Determine the [x, y] coordinate at the center of the cell enclosing the given text.  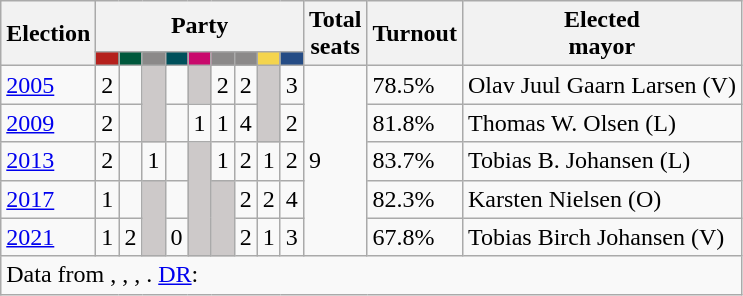
2005 [48, 85]
2017 [48, 199]
Thomas W. Olsen (L) [602, 123]
0 [176, 237]
Tobias Birch Johansen (V) [602, 237]
Olav Juul Gaarn Larsen (V) [602, 85]
Turnout [415, 34]
78.5% [415, 85]
Tobias B. Johansen (L) [602, 161]
82.3% [415, 199]
Electedmayor [602, 34]
Karsten Nielsen (O) [602, 199]
81.8% [415, 123]
2009 [48, 123]
Data from , , , . DR: [372, 275]
Election [48, 34]
Party [200, 26]
2021 [48, 237]
2013 [48, 161]
67.8% [415, 237]
9 [335, 161]
83.7% [415, 161]
Totalseats [335, 34]
